Locate the cell with the specified text and output its [X, Y] center coordinate. 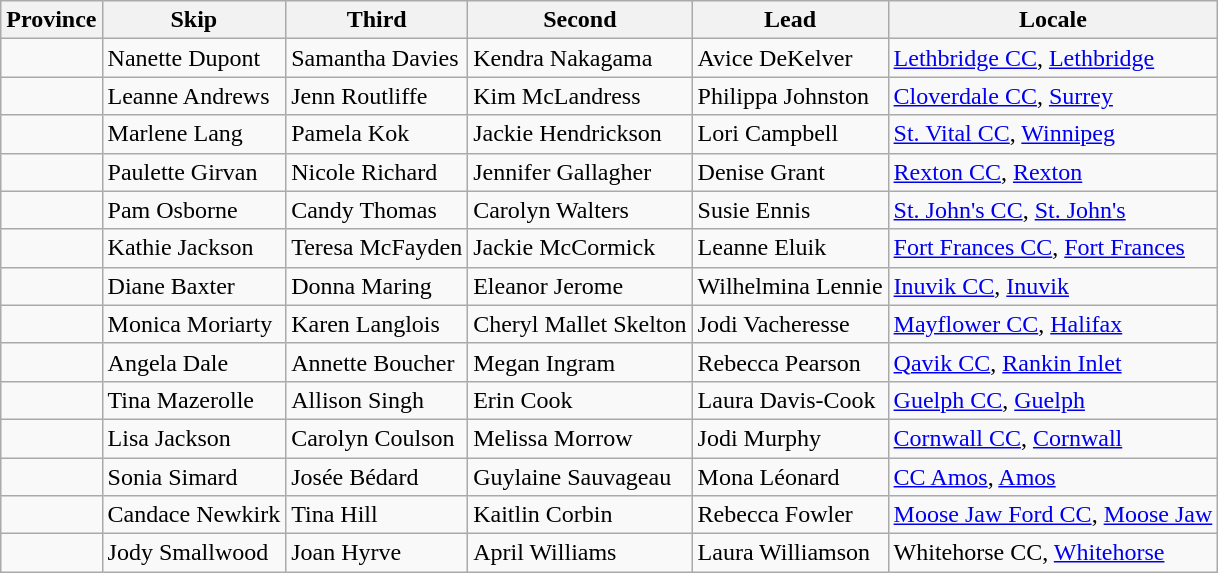
Leanne Eluik [790, 248]
Nicole Richard [377, 172]
Jodi Murphy [790, 438]
Jenn Routliffe [377, 96]
Carolyn Walters [580, 210]
Kendra Nakagama [580, 58]
Laura Williamson [790, 553]
Moose Jaw Ford CC, Moose Jaw [1053, 515]
Mona Léonard [790, 477]
Third [377, 20]
Tina Mazerolle [194, 400]
Paulette Girvan [194, 172]
Wilhelmina Lennie [790, 286]
Lead [790, 20]
Megan Ingram [580, 362]
Melissa Morrow [580, 438]
Rebecca Pearson [790, 362]
Carolyn Coulson [377, 438]
Teresa McFayden [377, 248]
Guelph CC, Guelph [1053, 400]
Candace Newkirk [194, 515]
Samantha Davies [377, 58]
Diane Baxter [194, 286]
Jackie Hendrickson [580, 134]
Angela Dale [194, 362]
Rexton CC, Rexton [1053, 172]
Jackie McCormick [580, 248]
Jennifer Gallagher [580, 172]
Erin Cook [580, 400]
Donna Maring [377, 286]
Laura Davis-Cook [790, 400]
April Williams [580, 553]
Philippa Johnston [790, 96]
Inuvik CC, Inuvik [1053, 286]
Fort Frances CC, Fort Frances [1053, 248]
Lisa Jackson [194, 438]
Avice DeKelver [790, 58]
Whitehorse CC, Whitehorse [1053, 553]
Sonia Simard [194, 477]
Lori Campbell [790, 134]
Jodi Vacheresse [790, 324]
Tina Hill [377, 515]
Allison Singh [377, 400]
Candy Thomas [377, 210]
Jody Smallwood [194, 553]
CC Amos, Amos [1053, 477]
Second [580, 20]
Pamela Kok [377, 134]
Pam Osborne [194, 210]
St. Vital CC, Winnipeg [1053, 134]
Rebecca Fowler [790, 515]
Karen Langlois [377, 324]
Mayflower CC, Halifax [1053, 324]
Qavik CC, Rankin Inlet [1053, 362]
Locale [1053, 20]
Eleanor Jerome [580, 286]
Cheryl Mallet Skelton [580, 324]
Monica Moriarty [194, 324]
St. John's CC, St. John's [1053, 210]
Skip [194, 20]
Province [52, 20]
Nanette Dupont [194, 58]
Leanne Andrews [194, 96]
Susie Ennis [790, 210]
Kaitlin Corbin [580, 515]
Marlene Lang [194, 134]
Denise Grant [790, 172]
Kim McLandress [580, 96]
Kathie Jackson [194, 248]
Josée Bédard [377, 477]
Guylaine Sauvageau [580, 477]
Cloverdale CC, Surrey [1053, 96]
Cornwall CC, Cornwall [1053, 438]
Annette Boucher [377, 362]
Joan Hyrve [377, 553]
Lethbridge CC, Lethbridge [1053, 58]
